Extract the [x, y] coordinate from the center of the cell holding the provided text.  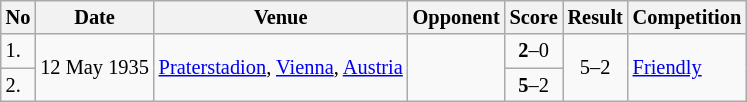
Date [94, 17]
12 May 1935 [94, 68]
Friendly [687, 68]
Opponent [456, 17]
2–0 [534, 51]
Result [596, 17]
Venue [281, 17]
1. [18, 51]
Score [534, 17]
Competition [687, 17]
2. [18, 85]
Praterstadion, Vienna, Austria [281, 68]
No [18, 17]
